Provide the [x, y] coordinate of the cell's center where the given text is located.  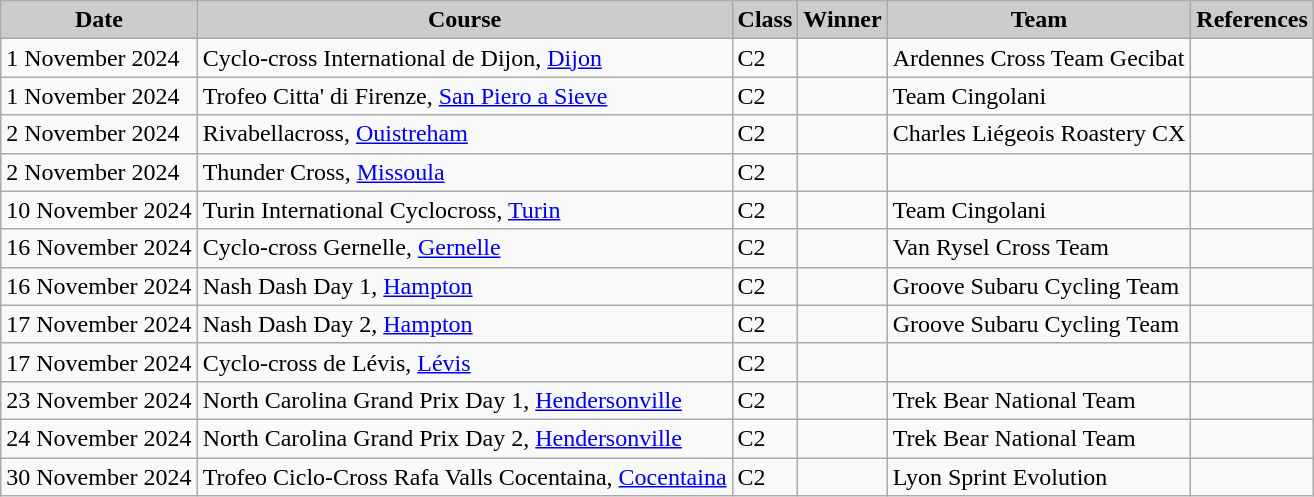
Nash Dash Day 2, Hampton [464, 324]
23 November 2024 [99, 400]
Charles Liégeois Roastery CX [1039, 134]
Lyon Sprint Evolution [1039, 477]
Turin International Cyclocross, Turin [464, 210]
Van Rysel Cross Team [1039, 248]
Date [99, 20]
Team [1039, 20]
Cyclo-cross Gernelle, Gernelle [464, 248]
Trofeo Ciclo-Cross Rafa Valls Cocentaina, Cocentaina [464, 477]
30 November 2024 [99, 477]
Class [765, 20]
Course [464, 20]
Trofeo Citta' di Firenze, San Piero a Sieve [464, 96]
Cyclo-cross de Lévis, Lévis [464, 362]
Nash Dash Day 1, Hampton [464, 286]
10 November 2024 [99, 210]
References [1252, 20]
Winner [842, 20]
24 November 2024 [99, 438]
Thunder Cross, Missoula [464, 172]
Cyclo-cross International de Dijon, Dijon [464, 58]
North Carolina Grand Prix Day 1, Hendersonville [464, 400]
Ardennes Cross Team Gecibat [1039, 58]
Rivabellacross, Ouistreham [464, 134]
North Carolina Grand Prix Day 2, Hendersonville [464, 438]
